Determine the [X, Y] coordinate at the center of the cell enclosing the given text.  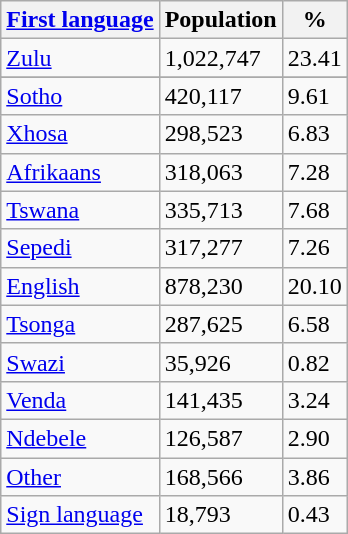
0.43 [314, 515]
878,230 [220, 286]
6.83 [314, 134]
Zulu [80, 58]
35,926 [220, 362]
1,022,747 [220, 58]
7.28 [314, 172]
Sign language [80, 515]
English [80, 286]
126,587 [220, 438]
2.90 [314, 438]
Tsonga [80, 324]
7.26 [314, 248]
18,793 [220, 515]
317,277 [220, 248]
9.61 [314, 96]
Tswana [80, 210]
Sotho [80, 96]
141,435 [220, 400]
6.58 [314, 324]
335,713 [220, 210]
20.10 [314, 286]
% [314, 20]
Xhosa [80, 134]
318,063 [220, 172]
Sepedi [80, 248]
First language [80, 20]
168,566 [220, 477]
Afrikaans [80, 172]
Population [220, 20]
7.68 [314, 210]
420,117 [220, 96]
298,523 [220, 134]
23.41 [314, 58]
3.24 [314, 400]
0.82 [314, 362]
Swazi [80, 362]
287,625 [220, 324]
Ndebele [80, 438]
Venda [80, 400]
Other [80, 477]
3.86 [314, 477]
